Locate the cell with the specified text and output its (x, y) center coordinate. 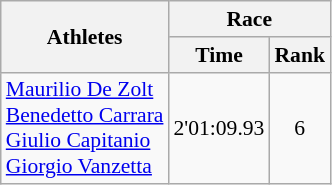
2'01:09.93 (218, 128)
Race (249, 19)
6 (300, 128)
Rank (300, 55)
Time (218, 55)
Maurilio De ZoltBenedetto CarraraGiulio CapitanioGiorgio Vanzetta (85, 128)
Athletes (85, 36)
